Find where the given text appears and provide that cell's center as [X, Y] coordinate. 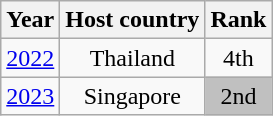
Year [30, 20]
4th [238, 58]
Host country [132, 20]
Rank [238, 20]
Singapore [132, 96]
2022 [30, 58]
2023 [30, 96]
Thailand [132, 58]
2nd [238, 96]
